Search for the cell housing the specified text and yield its (x, y) center coordinate. 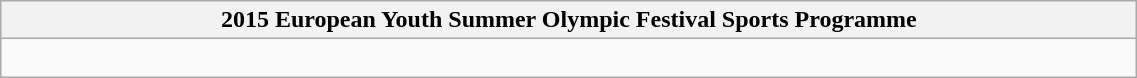
2015 European Youth Summer Olympic Festival Sports Programme (569, 20)
